For the text-containing cell, return its midpoint in [x, y] coordinate format. 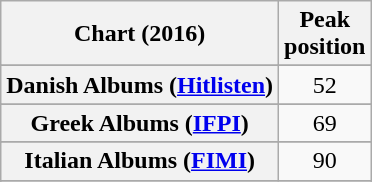
69 [325, 123]
Italian Albums (FIMI) [140, 161]
Chart (2016) [140, 34]
Greek Albums (IFPI) [140, 123]
Danish Albums (Hitlisten) [140, 85]
90 [325, 161]
52 [325, 85]
Peak position [325, 34]
